Extract the (X, Y) coordinate from the center of the cell holding the provided text.  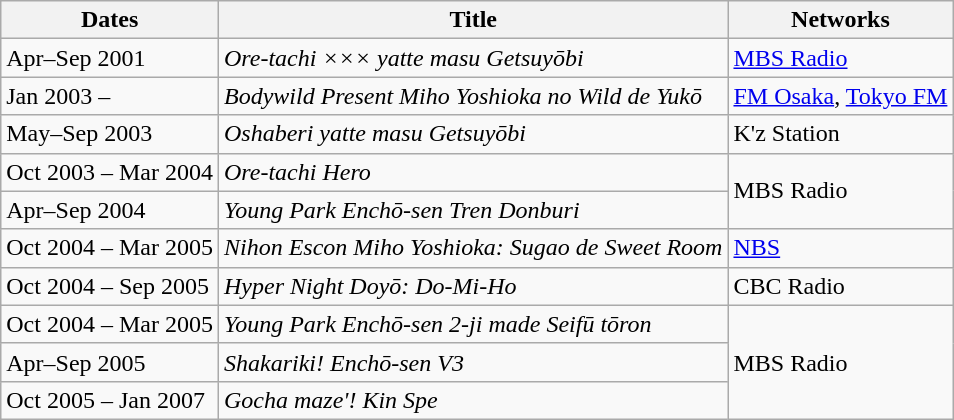
Gocha maze'! Kin Spe (472, 400)
K'z Station (840, 134)
Oct 2005 – Jan 2007 (110, 400)
Networks (840, 20)
Shakariki! Enchō-sen V3 (472, 362)
Young Park Enchō-sen Tren Donburi (472, 210)
Young Park Enchō-sen 2-ji made Seifū tōron (472, 324)
FM Osaka, Tokyo FM (840, 96)
Jan 2003 – (110, 96)
NBS (840, 248)
Ore-tachi ××× yatte masu Getsuyōbi (472, 58)
Oshaberi yatte masu Getsuyōbi (472, 134)
Oct 2003 – Mar 2004 (110, 172)
Title (472, 20)
May–Sep 2003 (110, 134)
CBC Radio (840, 286)
Apr–Sep 2005 (110, 362)
Ore-tachi Hero (472, 172)
Hyper Night Doyō: Do-Mi-Ho (472, 286)
Bodywild Present Miho Yoshioka no Wild de Yukō (472, 96)
Apr–Sep 2001 (110, 58)
Dates (110, 20)
Nihon Escon Miho Yoshioka: Sugao de Sweet Room (472, 248)
Oct 2004 – Sep 2005 (110, 286)
Apr–Sep 2004 (110, 210)
